Return (X, Y) of the center of cell containing provided text 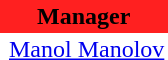
Manager (84, 16)
